Scan for the cell matching the given text and deliver its (X, Y) coordinate at center. 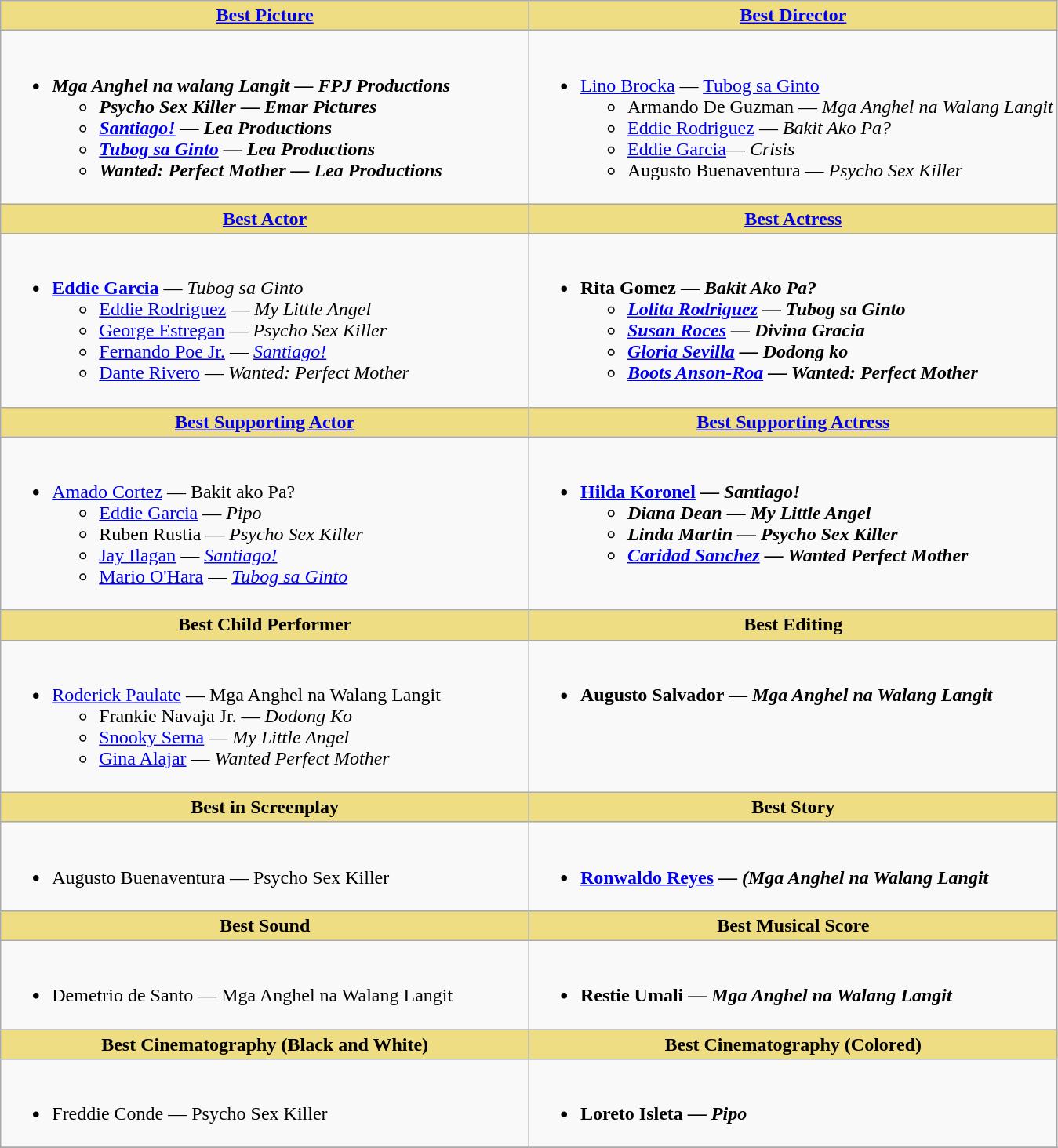
Ronwaldo Reyes — (Mga Anghel na Walang Langit (793, 866)
Best Actress (793, 219)
Best Supporting Actress (793, 422)
Restie Umali — Mga Anghel na Walang Langit (793, 985)
Roderick Paulate — Mga Anghel na Walang LangitFrankie Navaja Jr. — Dodong KoSnooky Serna — My Little AngelGina Alajar — Wanted Perfect Mother (265, 716)
Best Supporting Actor (265, 422)
Amado Cortez — Bakit ako Pa?Eddie Garcia — PipoRuben Rustia — Psycho Sex KillerJay Ilagan — Santiago!Mario O'Hara — Tubog sa Ginto (265, 524)
Best Musical Score (793, 925)
Best Story (793, 807)
Augusto Salvador — Mga Anghel na Walang Langit (793, 716)
Best in Screenplay (265, 807)
Best Actor (265, 219)
Augusto Buenaventura — Psycho Sex Killer (265, 866)
Hilda Koronel — Santiago!Diana Dean — My Little AngelLinda Martin — Psycho Sex KillerCaridad Sanchez — Wanted Perfect Mother (793, 524)
Best Director (793, 16)
Best Child Performer (265, 625)
Best Cinematography (Colored) (793, 1044)
Best Cinematography (Black and White) (265, 1044)
Best Picture (265, 16)
Freddie Conde — Psycho Sex Killer (265, 1104)
Best Sound (265, 925)
Demetrio de Santo — Mga Anghel na Walang Langit (265, 985)
Loreto Isleta — Pipo (793, 1104)
Best Editing (793, 625)
